Pinpoint the cell where the given text exists, returning its [x, y] midpoint coordinate. 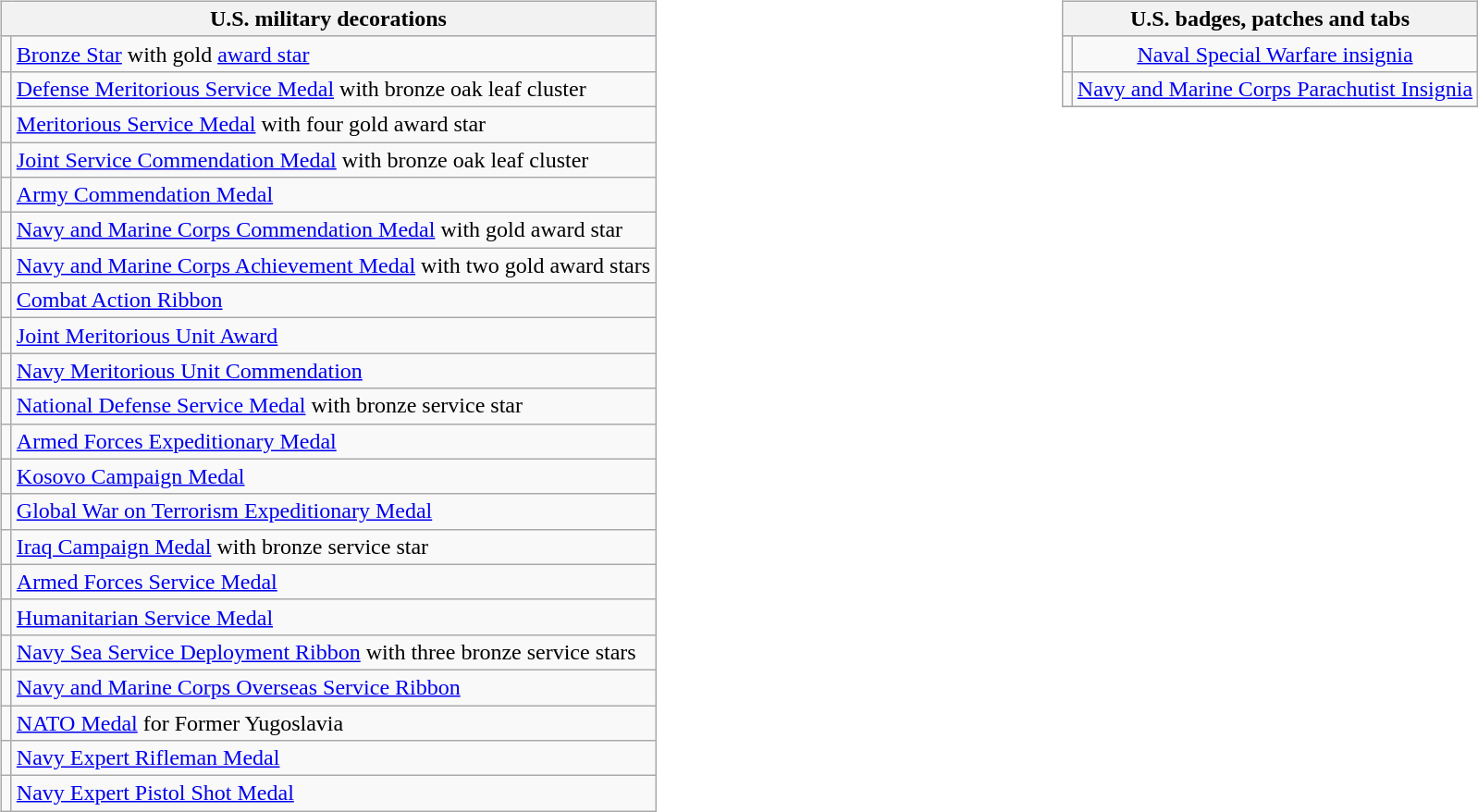
National Defense Service Medal with bronze service star [333, 406]
Navy Sea Service Deployment Ribbon with three bronze service stars [333, 652]
Meritorious Service Medal with four gold award star [333, 124]
Army Commendation Medal [333, 195]
Navy and Marine Corps Overseas Service Ribbon [333, 687]
Joint Meritorious Unit Award [333, 336]
Navy Meritorious Unit Commendation [333, 371]
Defense Meritorious Service Medal with bronze oak leaf cluster [333, 89]
U.S. military decorations [327, 18]
Armed Forces Service Medal [333, 582]
Iraq Campaign Medal with bronze service star [333, 547]
Combat Action Ribbon [333, 301]
Humanitarian Service Medal [333, 617]
Navy and Marine Corps Commendation Medal with gold award star [333, 230]
Navy Expert Pistol Shot Medal [333, 794]
Bronze Star with gold award star [333, 54]
Navy Expert Rifleman Medal [333, 758]
Joint Service Commendation Medal with bronze oak leaf cluster [333, 160]
Naval Special Warfare insignia [1275, 54]
Navy and Marine Corps Achievement Medal with two gold award stars [333, 265]
NATO Medal for Former Yugoslavia [333, 722]
U.S. badges, patches and tabs [1269, 18]
Global War on Terrorism Expeditionary Medal [333, 511]
Kosovo Campaign Medal [333, 476]
Navy and Marine Corps Parachutist Insignia [1275, 89]
Armed Forces Expeditionary Medal [333, 441]
